Capture the cell that displays the provided text and extract its (X, Y) central coordinate. 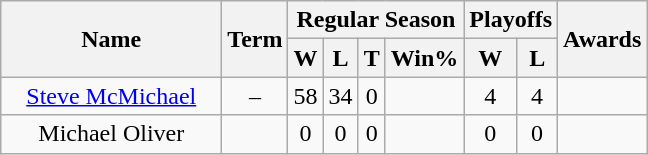
Regular Season (376, 20)
58 (306, 96)
Win% (424, 58)
Name (112, 39)
Term (255, 39)
Playoffs (511, 20)
Awards (602, 39)
T (372, 58)
– (255, 96)
34 (340, 96)
Steve McMichael (112, 96)
Michael Oliver (112, 134)
